Return the (x, y) coordinate for the center point of the cell that contains the specified text.  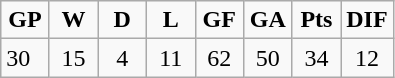
11 (170, 58)
30 (26, 58)
GA (268, 20)
Pts (316, 20)
15 (74, 58)
34 (316, 58)
GP (26, 20)
GF (220, 20)
W (74, 20)
DIF (367, 20)
D (122, 20)
12 (367, 58)
50 (268, 58)
L (170, 20)
4 (122, 58)
62 (220, 58)
